Determine the [x, y] coordinate at the center of the cell enclosing the given text.  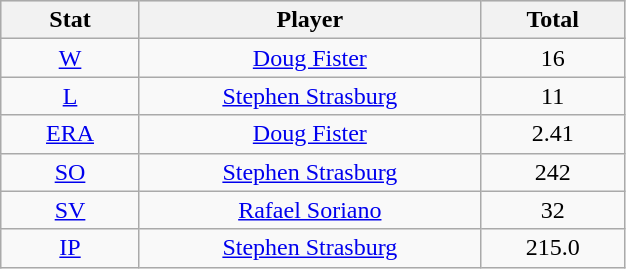
Total [552, 20]
32 [552, 210]
16 [552, 58]
W [70, 58]
L [70, 96]
SV [70, 210]
11 [552, 96]
Player [310, 20]
ERA [70, 134]
SO [70, 172]
215.0 [552, 248]
242 [552, 172]
Stat [70, 20]
IP [70, 248]
2.41 [552, 134]
Rafael Soriano [310, 210]
